Locate the cell with the specified text and output its [x, y] center coordinate. 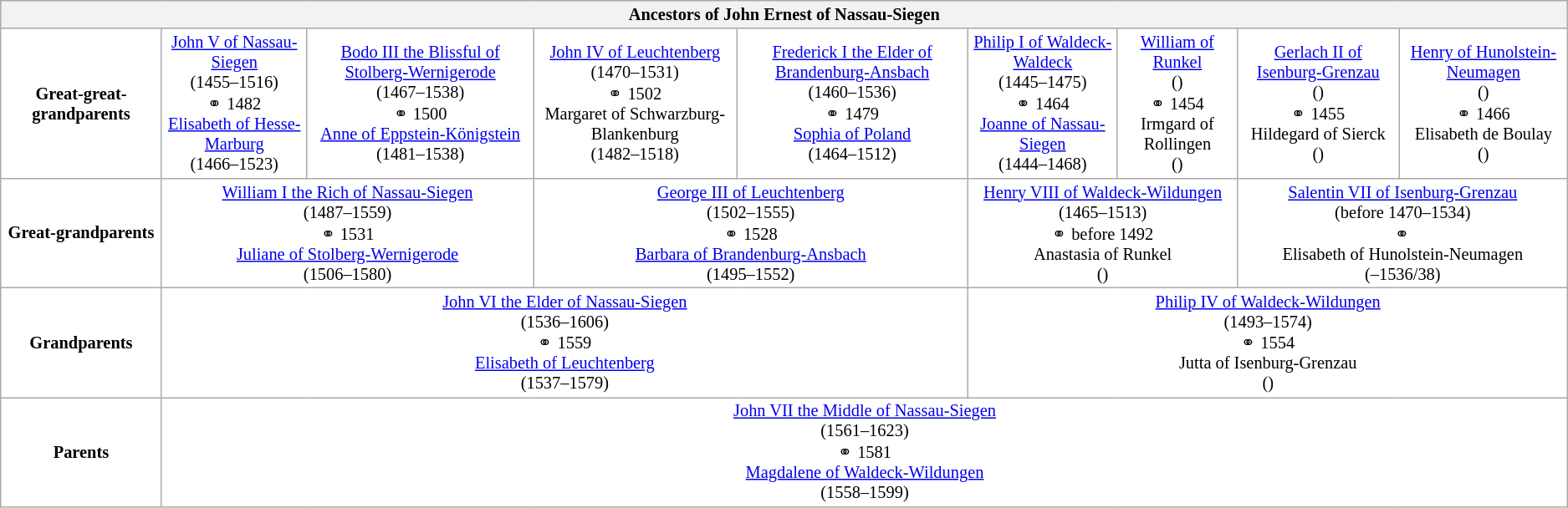
William I the Rich of Nassau-Siegen(1487–1559)⚭ 1531Juliane of Stolberg-Wernigerode(1506–1580) [348, 232]
Frederick I the Elder of Brandenburg-Ansbach(1460–1536)⚭ 1479Sophia of Poland(1464–1512) [853, 104]
Bodo III the Blissful of Stolberg-Wernigerode(1467–1538)⚭ 1500Anne of Eppstein-Königstein(1481–1538) [420, 104]
Gerlach II of Isenburg-Grenzau()⚭ 1455Hildegard of Sierck() [1318, 104]
John V of Nassau-Siegen(1455–1516)⚭ 1482Elisabeth of Hesse-Marburg(1466–1523) [234, 104]
George III of Leuchtenberg(1502–1555)⚭ 1528Barbara of Brandenburg-Ansbach(1495–1552) [751, 232]
John IV of Leuchtenberg(1470–1531)⚭ 1502Margaret of Schwarzburg-Blankenburg(1482–1518) [636, 104]
Henry of Hunolstein-Neumagen()⚭ 1466Elisabeth de Boulay() [1484, 104]
Henry VIII of Waldeck-Wildungen(1465–1513)⚭ before 1492Anastasia of Runkel() [1103, 232]
John VI the Elder of Nassau-Siegen(1536–1606)⚭ 1559Elisabeth of Leuchtenberg(1537–1579) [564, 343]
William of Runkel()⚭ 1454Irmgard of Rollingen() [1177, 104]
Great-great-grandparents [81, 104]
Grandparents [81, 343]
Philip IV of Waldeck-Wildungen(1493–1574)⚭ 1554Jutta of Isenburg-Grenzau() [1268, 343]
Salentin VII of Isenburg-Grenzau(before 1470–1534)⚭Elisabeth of Hunolstein-Neumagen(–1536/38) [1403, 232]
John VII the Middle of Nassau-Siegen(1561–1623)⚭ 1581Magdalene of Waldeck-Wildungen(1558–1599) [865, 451]
Philip I of Waldeck-Waldeck(1445–1475)⚭ 1464Joanne of Nassau-Siegen(1444–1468) [1043, 104]
Parents [81, 451]
Great-grandparents [81, 232]
Ancestors of John Ernest of Nassau-Siegen [784, 14]
